Find where the given text appears and provide that cell's center as [x, y] coordinate. 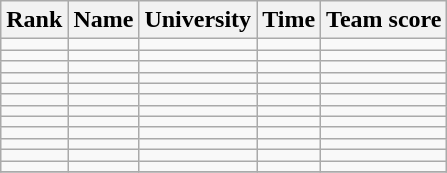
University [198, 20]
Rank [34, 20]
Name [104, 20]
Team score [384, 20]
Time [289, 20]
